Locate the cell with the specified text and output its (X, Y) center coordinate. 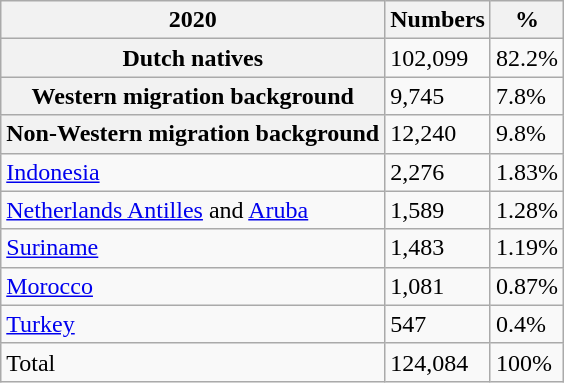
Indonesia (193, 172)
100% (526, 362)
Western migration background (193, 96)
2020 (193, 20)
1.28% (526, 210)
Suriname (193, 248)
Morocco (193, 286)
9,745 (438, 96)
Turkey (193, 324)
7.8% (526, 96)
124,084 (438, 362)
102,099 (438, 58)
1,483 (438, 248)
12,240 (438, 134)
9.8% (526, 134)
Dutch natives (193, 58)
2,276 (438, 172)
1.19% (526, 248)
Non-Western migration background (193, 134)
Netherlands Antilles and Aruba (193, 210)
0.4% (526, 324)
1,589 (438, 210)
1.83% (526, 172)
Numbers (438, 20)
82.2% (526, 58)
1,081 (438, 286)
% (526, 20)
Total (193, 362)
547 (438, 324)
0.87% (526, 286)
